Identify which cell holds the provided text, then report its [x, y] central coordinate. 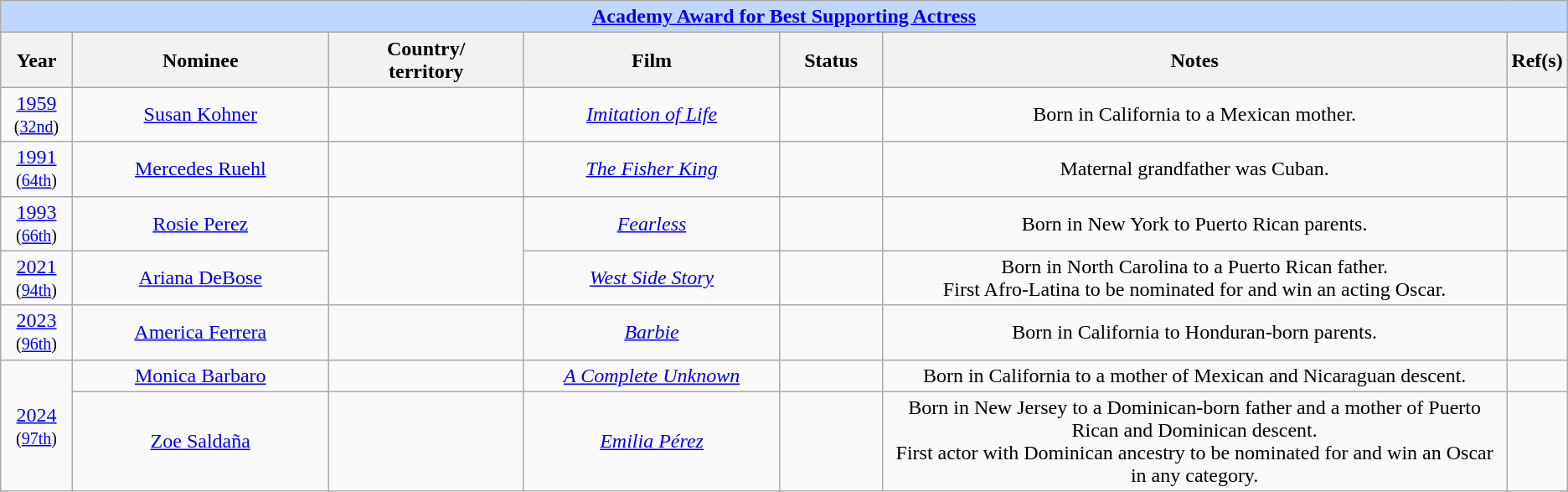
Born in California to Honduran-born parents. [1194, 332]
Film [652, 60]
Ref(s) [1537, 60]
Maternal grandfather was Cuban. [1194, 169]
Zoe Saldaña [200, 441]
Born in California to a mother of Mexican and Nicaraguan descent. [1194, 375]
Born in California to a Mexican mother. [1194, 114]
Ariana DeBose [200, 278]
2021(94th) [37, 278]
Nominee [200, 60]
Imitation of Life [652, 114]
Year [37, 60]
Susan Kohner [200, 114]
2024(97th) [37, 426]
A Complete Unknown [652, 375]
Barbie [652, 332]
1993(66th) [37, 223]
Status [831, 60]
Born in New York to Puerto Rican parents. [1194, 223]
West Side Story [652, 278]
Notes [1194, 60]
Emilia Pérez [652, 441]
Fearless [652, 223]
1959(32nd) [37, 114]
The Fisher King [652, 169]
2023(96th) [37, 332]
Mercedes Ruehl [200, 169]
Monica Barbaro [200, 375]
1991(64th) [37, 169]
Academy Award for Best Supporting Actress [784, 17]
Born in North Carolina to a Puerto Rican father.First Afro-Latina to be nominated for and win an acting Oscar. [1194, 278]
Country/territory [426, 60]
Rosie Perez [200, 223]
America Ferrera [200, 332]
